Identify which cell holds the provided text, then report its [X, Y] central coordinate. 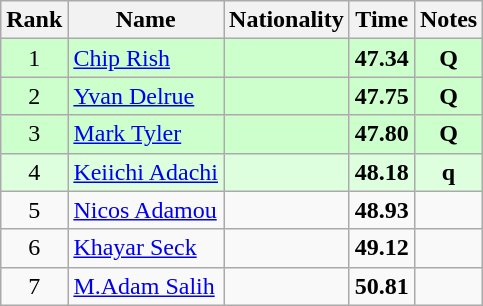
49.12 [382, 248]
48.18 [382, 172]
3 [34, 134]
Keiichi Adachi [146, 172]
6 [34, 248]
1 [34, 58]
2 [34, 96]
Khayar Seck [146, 248]
Yvan Delrue [146, 96]
47.34 [382, 58]
7 [34, 286]
4 [34, 172]
Mark Tyler [146, 134]
Nicos Adamou [146, 210]
M.Adam Salih [146, 286]
47.75 [382, 96]
Name [146, 20]
Time [382, 20]
Chip Rish [146, 58]
Nationality [287, 20]
50.81 [382, 286]
q [448, 172]
48.93 [382, 210]
47.80 [382, 134]
Rank [34, 20]
5 [34, 210]
Notes [448, 20]
